Return (X, Y) of the center of cell containing provided text 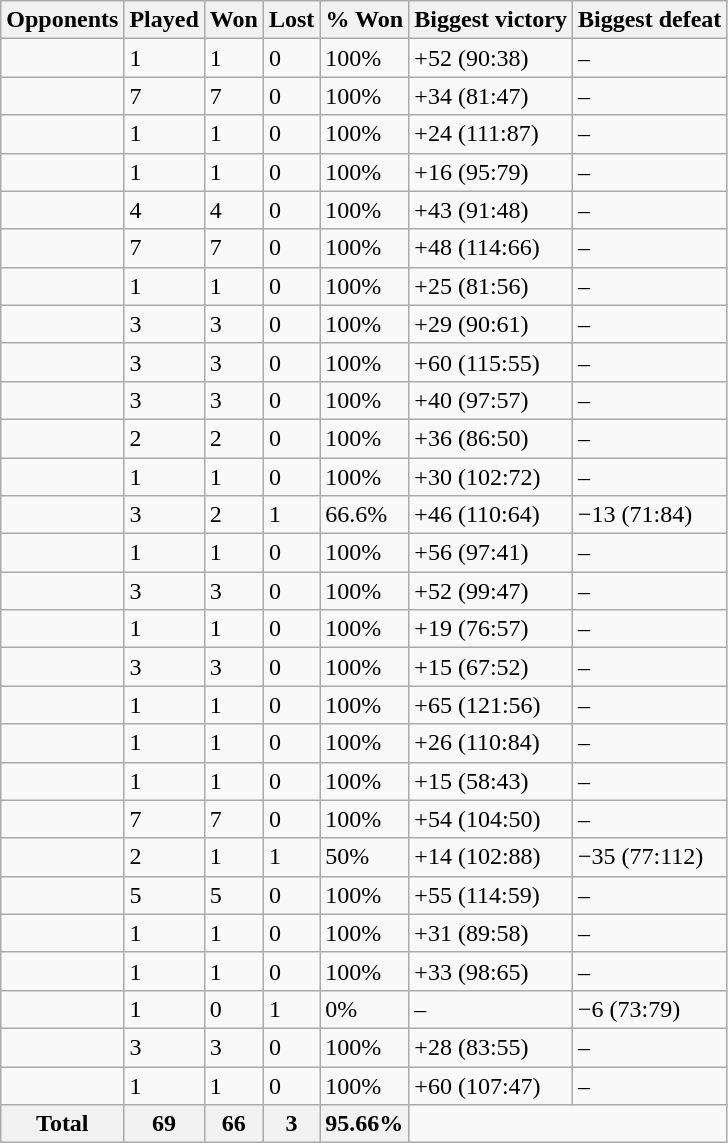
Biggest defeat (650, 20)
+26 (110:84) (491, 743)
+19 (76:57) (491, 629)
% Won (364, 20)
+29 (90:61) (491, 324)
95.66% (364, 1124)
Total (62, 1124)
+31 (89:58) (491, 933)
Biggest victory (491, 20)
+43 (91:48) (491, 210)
+15 (58:43) (491, 781)
Opponents (62, 20)
+56 (97:41) (491, 553)
−13 (71:84) (650, 515)
+30 (102:72) (491, 477)
+46 (110:64) (491, 515)
+16 (95:79) (491, 172)
+48 (114:66) (491, 248)
+60 (107:47) (491, 1085)
69 (164, 1124)
+14 (102:88) (491, 857)
+52 (90:38) (491, 58)
−35 (77:112) (650, 857)
+24 (111:87) (491, 134)
+55 (114:59) (491, 895)
+34 (81:47) (491, 96)
+40 (97:57) (491, 400)
+25 (81:56) (491, 286)
50% (364, 857)
Played (164, 20)
+54 (104:50) (491, 819)
0% (364, 1009)
+65 (121:56) (491, 705)
66.6% (364, 515)
+15 (67:52) (491, 667)
+60 (115:55) (491, 362)
+33 (98:65) (491, 971)
Lost (291, 20)
+36 (86:50) (491, 438)
Won (234, 20)
+52 (99:47) (491, 591)
−6 (73:79) (650, 1009)
+28 (83:55) (491, 1047)
66 (234, 1124)
